Scan for the cell matching the given text and deliver its (X, Y) coordinate at center. 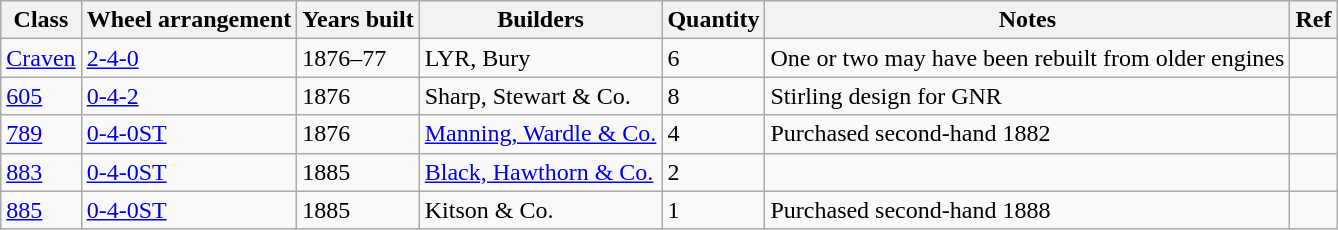
Sharp, Stewart & Co. (540, 96)
885 (41, 210)
Quantity (714, 20)
LYR, Bury (540, 58)
Craven (41, 58)
Stirling design for GNR (1028, 96)
2-4-0 (189, 58)
Purchased second-hand 1882 (1028, 134)
Wheel arrangement (189, 20)
2 (714, 172)
Notes (1028, 20)
Years built (358, 20)
Kitson & Co. (540, 210)
8 (714, 96)
883 (41, 172)
Purchased second-hand 1888 (1028, 210)
Class (41, 20)
Black, Hawthorn & Co. (540, 172)
Builders (540, 20)
605 (41, 96)
4 (714, 134)
Ref (1314, 20)
One or two may have been rebuilt from older engines (1028, 58)
Manning, Wardle & Co. (540, 134)
1 (714, 210)
6 (714, 58)
0-4-2 (189, 96)
789 (41, 134)
1876–77 (358, 58)
